For the text-containing cell, return its midpoint in (X, Y) coordinate format. 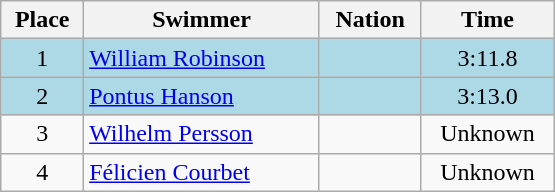
4 (42, 172)
Félicien Courbet (202, 172)
3:11.8 (488, 58)
William Robinson (202, 58)
Place (42, 20)
Time (488, 20)
3 (42, 134)
Pontus Hanson (202, 96)
Wilhelm Persson (202, 134)
3:13.0 (488, 96)
1 (42, 58)
Swimmer (202, 20)
2 (42, 96)
Nation (370, 20)
